Return [x, y] of the center of cell containing provided text 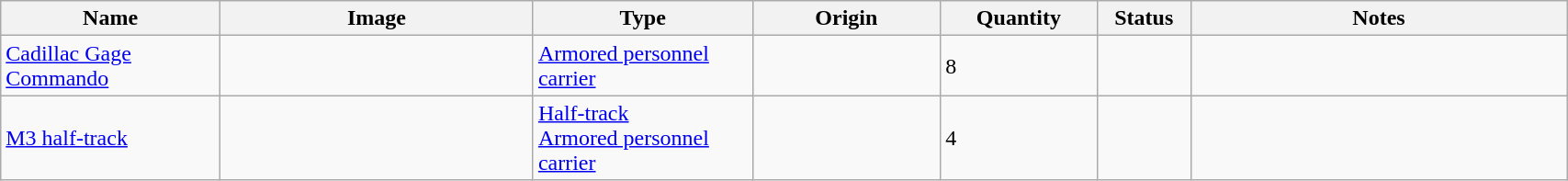
4 [1019, 138]
Quantity [1019, 18]
Image [377, 18]
Half-trackArmored personnel carrier [643, 138]
Notes [1378, 18]
Type [643, 18]
M3 half-track [110, 138]
Armored personnel carrier [643, 66]
Status [1144, 18]
Name [110, 18]
8 [1019, 66]
Cadillac Gage Commando [110, 66]
Origin [847, 18]
